Return (X, Y) of the center of cell containing provided text 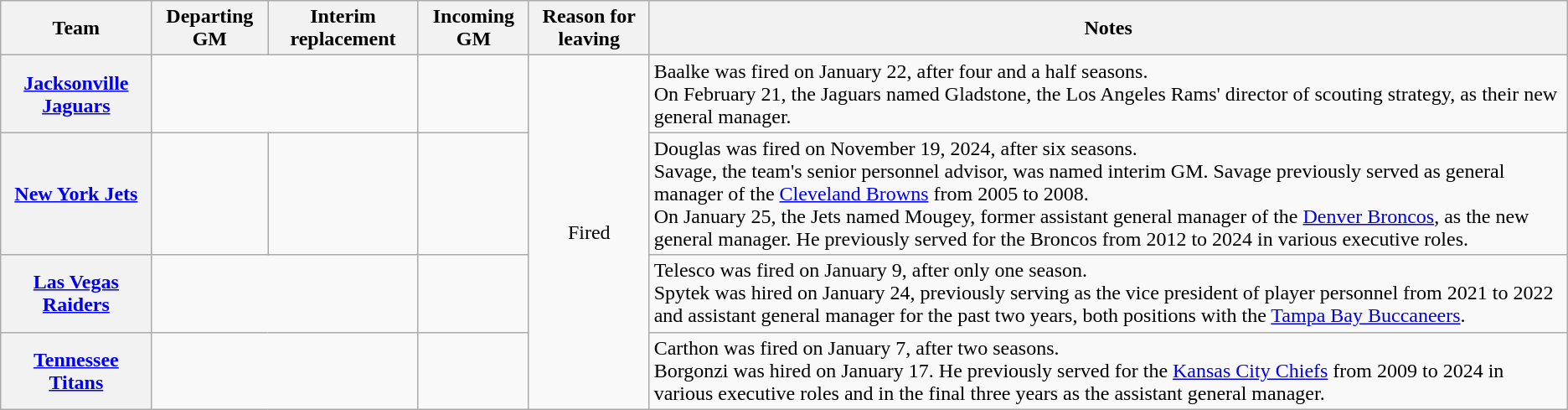
Notes (1108, 29)
Reason for leaving (589, 29)
Interim replacement (343, 29)
Fired (589, 232)
Departing GM (209, 29)
New York Jets (76, 194)
Tennessee Titans (76, 371)
Jacksonville Jaguars (76, 94)
Incoming GM (473, 29)
Las Vegas Raiders (76, 293)
Team (76, 29)
